For the text-containing cell, return its midpoint in [X, Y] coordinate format. 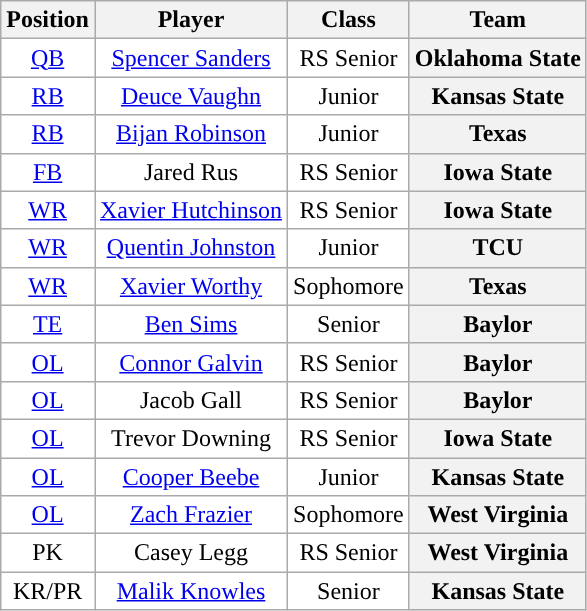
Casey Legg [190, 553]
Deuce Vaughn [190, 96]
Team [498, 20]
Xavier Hutchinson [190, 210]
Jared Rus [190, 172]
Quentin Johnston [190, 248]
TE [48, 324]
Bijan Robinson [190, 134]
Ben Sims [190, 324]
Xavier Worthy [190, 286]
Spencer Sanders [190, 58]
Connor Galvin [190, 362]
Position [48, 20]
Jacob Gall [190, 400]
QB [48, 58]
PK [48, 553]
Malik Knowles [190, 591]
Trevor Downing [190, 438]
Player [190, 20]
KR/PR [48, 591]
Zach Frazier [190, 515]
Oklahoma State [498, 58]
Class [349, 20]
TCU [498, 248]
FB [48, 172]
Cooper Beebe [190, 477]
